Determine the [X, Y] coordinate at the center of the cell enclosing the given text.  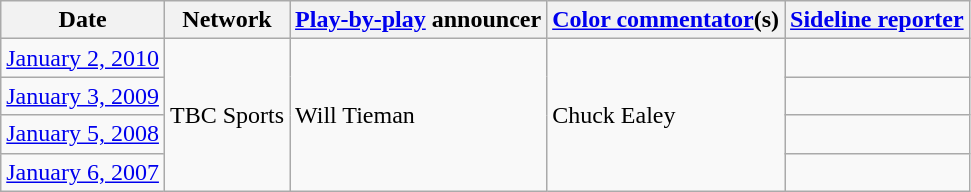
January 5, 2008 [83, 134]
January 2, 2010 [83, 58]
January 6, 2007 [83, 172]
Network [226, 20]
Sideline reporter [878, 20]
Play-by-play announcer [418, 20]
TBC Sports [226, 115]
January 3, 2009 [83, 96]
Will Tieman [418, 115]
Chuck Ealey [666, 115]
Date [83, 20]
Color commentator(s) [666, 20]
